For the text-containing cell, return its midpoint in (x, y) coordinate format. 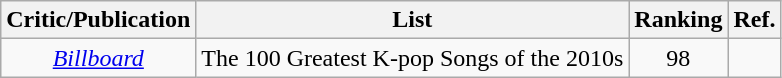
Billboard (98, 58)
Ranking (678, 20)
The 100 Greatest K-pop Songs of the 2010s (412, 58)
98 (678, 58)
Ref. (754, 20)
Critic/Publication (98, 20)
List (412, 20)
